For the text-containing cell, return its midpoint in [X, Y] coordinate format. 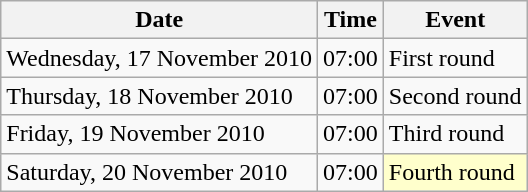
Wednesday, 17 November 2010 [160, 58]
Event [455, 20]
Second round [455, 96]
Date [160, 20]
Third round [455, 134]
Fourth round [455, 172]
Friday, 19 November 2010 [160, 134]
Thursday, 18 November 2010 [160, 96]
Time [351, 20]
Saturday, 20 November 2010 [160, 172]
First round [455, 58]
